Output the (x, y) coordinate of the center of the cell containing the given text.  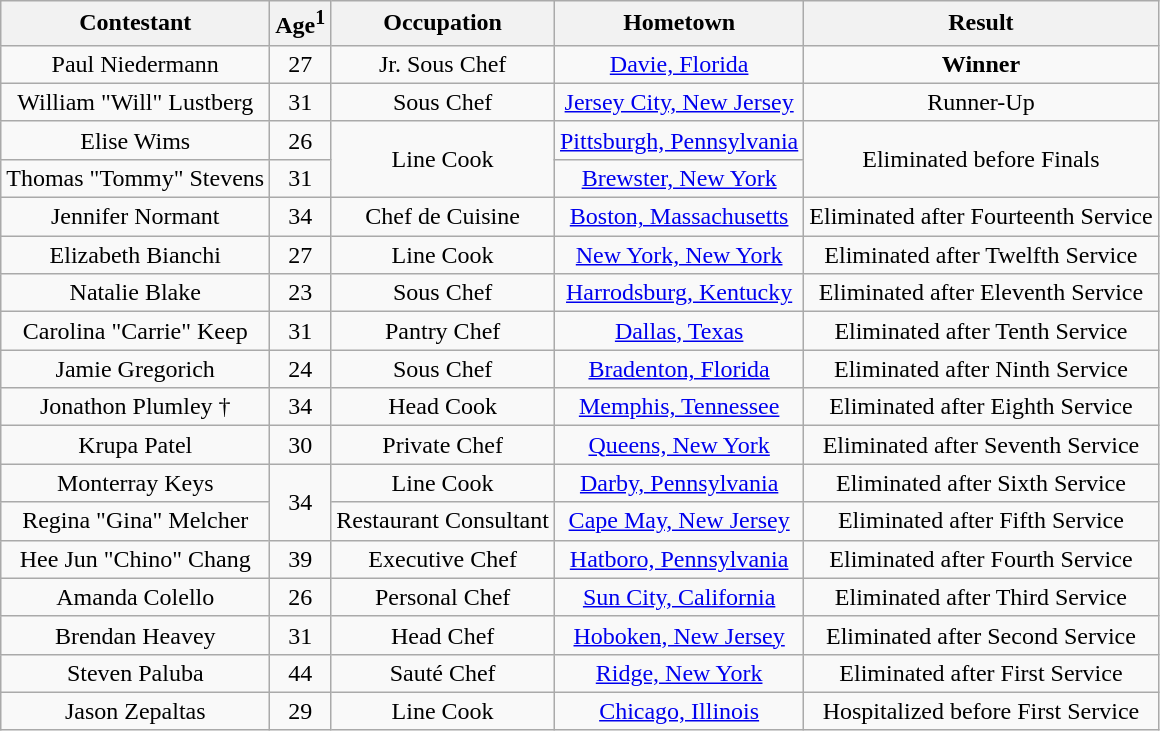
Eliminated before Finals (981, 159)
Krupa Patel (136, 445)
Private Chef (443, 445)
39 (300, 559)
Head Chef (443, 635)
Dallas, Texas (678, 331)
Brendan Heavey (136, 635)
Age1 (300, 24)
Boston, Massachusetts (678, 217)
Jennifer Normant (136, 217)
Pantry Chef (443, 331)
Winner (981, 64)
Eliminated after Seventh Service (981, 445)
Paul Niedermann (136, 64)
Restaurant Consultant (443, 521)
Occupation (443, 24)
Eliminated after Second Service (981, 635)
Jr. Sous Chef (443, 64)
Jason Zepaltas (136, 711)
23 (300, 293)
Hee Jun "Chino" Chang (136, 559)
Eliminated after Sixth Service (981, 483)
Harrodsburg, Kentucky (678, 293)
Contestant (136, 24)
Jonathon Plumley † (136, 407)
Runner-Up (981, 102)
30 (300, 445)
Eliminated after Eighth Service (981, 407)
Steven Paluba (136, 673)
Darby, Pennsylvania (678, 483)
Cape May, New Jersey (678, 521)
Brewster, New York (678, 178)
Hoboken, New Jersey (678, 635)
Eliminated after Twelfth Service (981, 255)
Natalie Blake (136, 293)
Eliminated after First Service (981, 673)
Sauté Chef (443, 673)
Bradenton, Florida (678, 369)
Regina "Gina" Melcher (136, 521)
Memphis, Tennessee (678, 407)
Hospitalized before First Service (981, 711)
Eliminated after Tenth Service (981, 331)
Jersey City, New Jersey (678, 102)
Personal Chef (443, 597)
24 (300, 369)
Monterray Keys (136, 483)
Eliminated after Ninth Service (981, 369)
Eliminated after Fourteenth Service (981, 217)
Jamie Gregorich (136, 369)
Queens, New York (678, 445)
Elizabeth Bianchi (136, 255)
Executive Chef (443, 559)
Pittsburgh, Pennsylvania (678, 140)
Amanda Colello (136, 597)
Chef de Cuisine (443, 217)
New York, New York (678, 255)
29 (300, 711)
Eliminated after Eleventh Service (981, 293)
Head Cook (443, 407)
Davie, Florida (678, 64)
Chicago, Illinois (678, 711)
Thomas "Tommy" Stevens (136, 178)
Carolina "Carrie" Keep (136, 331)
Eliminated after Fourth Service (981, 559)
Elise Wims (136, 140)
Eliminated after Fifth Service (981, 521)
Hometown (678, 24)
Result (981, 24)
44 (300, 673)
William "Will" Lustberg (136, 102)
Ridge, New York (678, 673)
Eliminated after Third Service (981, 597)
Hatboro, Pennsylvania (678, 559)
Sun City, California (678, 597)
